Identify which cell holds the provided text, then report its (X, Y) central coordinate. 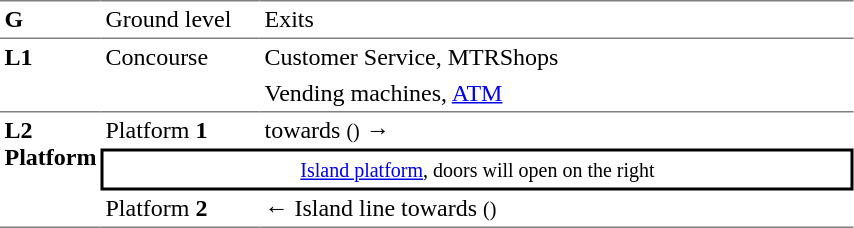
Exits (557, 20)
towards () → (557, 130)
Vending machines, ATM (557, 94)
Concourse (180, 76)
G (50, 20)
Ground level (180, 20)
Platform 2 (180, 209)
L2Platform (50, 170)
Customer Service, MTRShops (557, 57)
L1 (50, 76)
Island platform, doors will open on the right (478, 169)
Platform 1 (180, 130)
← Island line towards () (557, 209)
